Pinpoint the cell where the given text exists, returning its (x, y) midpoint coordinate. 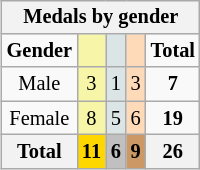
26 (173, 152)
Female (40, 118)
Gender (40, 51)
Male (40, 84)
5 (116, 118)
8 (92, 118)
1 (116, 84)
19 (173, 118)
9 (136, 152)
Medals by gender (101, 17)
11 (92, 152)
7 (173, 84)
